Detect which cell encompasses the target text, then output its [x, y] center coordinate. 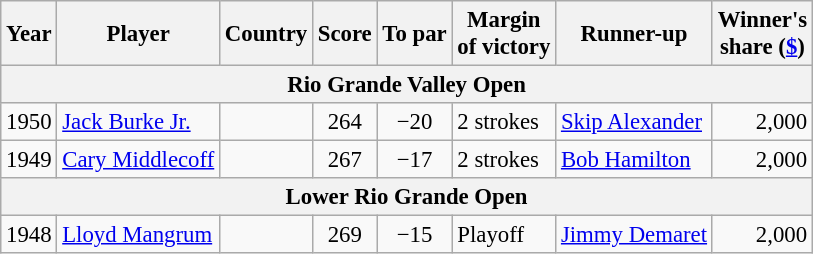
Lower Rio Grande Open [407, 197]
Lloyd Mangrum [138, 235]
Rio Grande Valley Open [407, 85]
Runner-up [634, 34]
To par [414, 34]
Bob Hamilton [634, 160]
269 [344, 235]
Jack Burke Jr. [138, 122]
−15 [414, 235]
Country [266, 34]
267 [344, 160]
1948 [29, 235]
−20 [414, 122]
Playoff [504, 235]
Player [138, 34]
Marginof victory [504, 34]
1949 [29, 160]
Skip Alexander [634, 122]
1950 [29, 122]
Year [29, 34]
264 [344, 122]
−17 [414, 160]
Cary Middlecoff [138, 160]
Jimmy Demaret [634, 235]
Score [344, 34]
Winner'sshare ($) [762, 34]
